Scan for the cell matching the given text and deliver its [X, Y] coordinate at center. 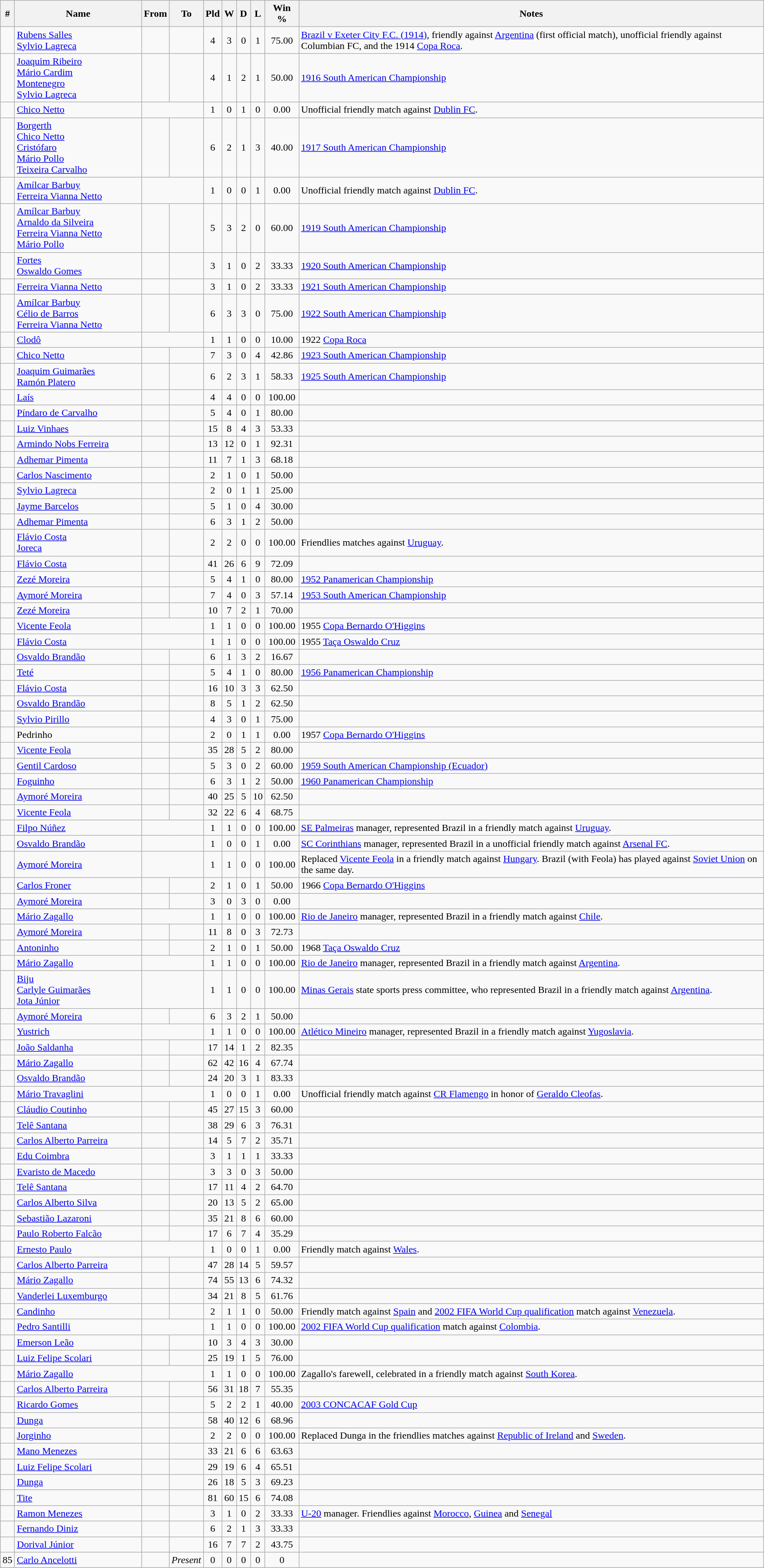
83.33 [282, 1078]
Teté [78, 673]
Atlético Mineiro manager, represented Brazil in a friendly match against Yugoslavia. [531, 1032]
Ferreira Vianna Netto [78, 287]
76.31 [282, 1125]
Foguinho [78, 781]
Zagallo's farewell, celebrated in a friendly match against South Korea. [531, 1373]
Carlo Ancelotti [78, 1560]
From [155, 14]
To [186, 14]
João Saldanha [78, 1047]
1955 Copa Bernardo O'Higgins [531, 626]
22 [229, 812]
92.31 [282, 444]
1957 Copa Bernardo O'Higgins [531, 735]
Laís [78, 398]
59.57 [282, 1265]
9 [258, 564]
Carlos Alberto Silva [78, 1203]
35.71 [282, 1140]
1923 South American Championship [531, 355]
33 [213, 1451]
Rio de Janeiro manager, represented Brazil in a friendly match against Chile. [531, 917]
Amílcar Barbuy Ferreira Vianna Netto [78, 190]
Win % [282, 14]
Dorival Júnior [78, 1544]
# [7, 14]
Notes [531, 14]
60 [229, 1498]
85 [7, 1560]
Ramon Menezes [78, 1513]
Filpo Núñez [78, 828]
Clodô [78, 340]
Replaced Dunga in the friendlies matches against Republic of Ireland and Sweden. [531, 1436]
16.67 [282, 657]
Carlos Nascimento [78, 475]
Fernando Diniz [78, 1529]
Biju Carlyle Guimarães Jota Júnior [78, 990]
L [258, 14]
1953 South American Championship [531, 595]
Sebastião Lazaroni [78, 1218]
Pedrinho [78, 735]
Antoninho [78, 948]
1917 South American Championship [531, 147]
64.70 [282, 1187]
1919 South American Championship [531, 228]
1925 South American Championship [531, 376]
Paulo Roberto Falcão [78, 1234]
Evaristo de Macedo [78, 1172]
Pedro Santilli [78, 1327]
Ricardo Gomes [78, 1404]
Replaced Vicente Feola in a friendly match against Hungary. Brazil (with Feola) has played against Soviet Union on the same day. [531, 864]
67.74 [282, 1063]
Friendly match against Wales. [531, 1249]
74 [213, 1280]
Carlos Froner [78, 885]
1920 South American Championship [531, 265]
SE Palmeiras manager, represented Brazil in a friendly match against Uruguay. [531, 828]
45 [213, 1109]
Mário Travaglini [78, 1094]
42.86 [282, 355]
Rio de Janeiro manager, represented Brazil in a friendly match against Argentina. [531, 963]
74.08 [282, 1498]
Mano Menezes [78, 1451]
Joaquim Guimarães Ramón Platero [78, 376]
1921 South American Championship [531, 287]
27 [229, 1109]
Cláudio Coutinho [78, 1109]
Vanderlei Luxemburgo [78, 1296]
Rubens Salles Sylvio Lagreca [78, 40]
Luiz Vinhaes [78, 429]
2003 CONCACAF Gold Cup [531, 1404]
76.00 [282, 1358]
Amílcar Barbuy Célio de Barros Ferreira Vianna Netto [78, 313]
Friendlies matches against Uruguay. [531, 543]
Borgerth Chico Netto Cristófaro Mário Pollo Teixeira Carvalho [78, 147]
68.18 [282, 460]
35.29 [282, 1234]
10.00 [282, 340]
70.00 [282, 610]
1916 South American Championship [531, 78]
Amílcar Barbuy Arnaldo da Silveira Ferreira Vianna Netto Mário Pollo [78, 228]
1922 Copa Roca [531, 340]
65.00 [282, 1203]
82.35 [282, 1047]
Píndaro de Carvalho [78, 413]
D [243, 14]
62 [213, 1063]
1966 Copa Bernardo O'Higgins [531, 885]
Candinho [78, 1311]
Armindo Nobs Ferreira [78, 444]
1960 Panamerican Championship [531, 781]
Yustrich [78, 1032]
Flávio Costa Joreca [78, 543]
Joaquim Ribeiro Mário Cardim Montenegro Sylvio Lagreca [78, 78]
69.23 [282, 1482]
1952 Panamerican Championship [531, 579]
U-20 manager. Friendlies against Morocco, Guinea and Senegal [531, 1513]
53.33 [282, 429]
43.75 [282, 1544]
Gentil Cardoso [78, 766]
25.00 [282, 491]
Edu Coimbra [78, 1156]
41 [213, 564]
2002 FIFA World Cup qualification match against Colombia. [531, 1327]
1956 Panamerican Championship [531, 673]
55 [229, 1280]
1959 South American Championship (Ecuador) [531, 766]
47 [213, 1265]
1968 Taça Oswaldo Cruz [531, 948]
42 [229, 1063]
Friendly match against Spain and 2002 FIFA World Cup qualification match against Venezuela. [531, 1311]
81 [213, 1498]
72.09 [282, 564]
63.63 [282, 1451]
Jorginho [78, 1436]
Unofficial friendly match against CR Flamengo in honor of Geraldo Cleofas. [531, 1094]
65.51 [282, 1467]
Sylvio Lagreca [78, 491]
68.96 [282, 1420]
Tite [78, 1498]
24 [213, 1078]
32 [213, 812]
Sylvio Pirillo [78, 719]
Name [78, 14]
55.35 [282, 1389]
Ernesto Paulo [78, 1249]
61.76 [282, 1296]
31 [229, 1389]
Emerson Leão [78, 1342]
SC Corinthians manager, represented Brazil in a unofficial friendly match against Arsenal FC. [531, 843]
58 [213, 1420]
58.33 [282, 376]
Fortes Oswaldo Gomes [78, 265]
34 [213, 1296]
1955 Taça Oswaldo Cruz [531, 641]
W [229, 14]
Jayme Barcelos [78, 506]
1922 South American Championship [531, 313]
72.73 [282, 932]
Pld [213, 14]
68.75 [282, 812]
56 [213, 1389]
57.14 [282, 595]
38 [213, 1125]
Minas Gerais state sports press committee, who represented Brazil in a friendly match against Argentina. [531, 990]
Present [186, 1560]
74.32 [282, 1280]
